Detect which cell encompasses the target text, then output its (X, Y) center coordinate. 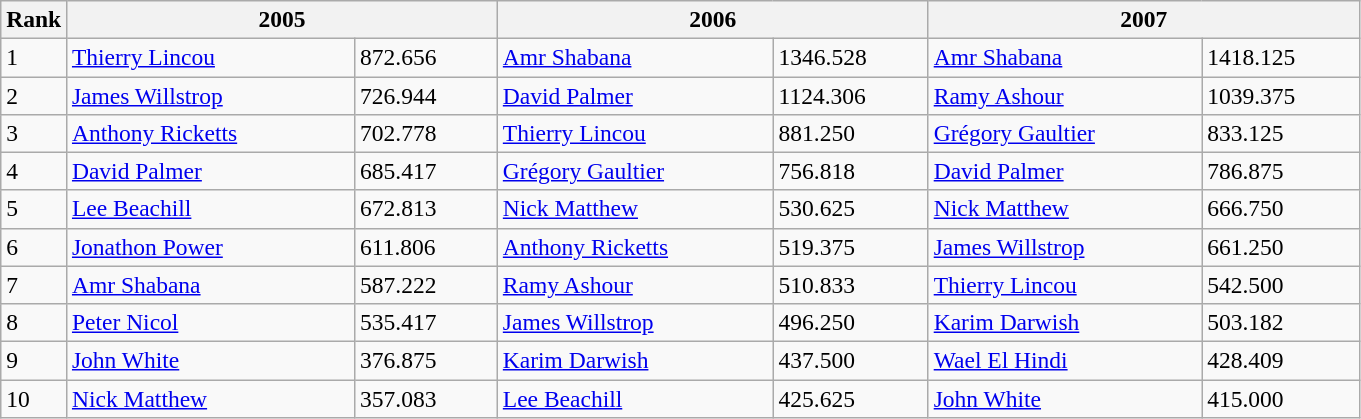
437.500 (850, 360)
357.083 (426, 398)
Wael El Hindi (1064, 360)
Jonathon Power (211, 247)
9 (34, 360)
2006 (712, 19)
726.944 (426, 95)
6 (34, 247)
519.375 (850, 247)
3 (34, 133)
542.500 (1280, 285)
4 (34, 171)
1 (34, 57)
496.250 (850, 322)
702.778 (426, 133)
425.625 (850, 398)
1346.528 (850, 57)
611.806 (426, 247)
872.656 (426, 57)
428.409 (1280, 360)
833.125 (1280, 133)
1124.306 (850, 95)
881.250 (850, 133)
2005 (282, 19)
685.417 (426, 171)
1418.125 (1280, 57)
415.000 (1280, 398)
8 (34, 322)
530.625 (850, 209)
Rank (34, 19)
786.875 (1280, 171)
756.818 (850, 171)
7 (34, 285)
666.750 (1280, 209)
661.250 (1280, 247)
2007 (1144, 19)
672.813 (426, 209)
5 (34, 209)
503.182 (1280, 322)
10 (34, 398)
2 (34, 95)
1039.375 (1280, 95)
376.875 (426, 360)
535.417 (426, 322)
Peter Nicol (211, 322)
510.833 (850, 285)
587.222 (426, 285)
